Return [X, Y] of the center of cell containing provided text 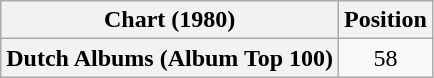
Dutch Albums (Album Top 100) [170, 58]
Chart (1980) [170, 20]
Position [386, 20]
58 [386, 58]
